For the text-containing cell, return its midpoint in [x, y] coordinate format. 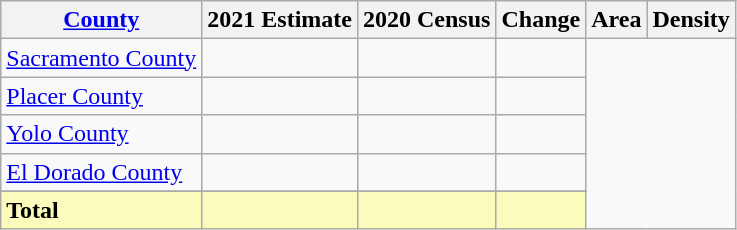
County [102, 20]
El Dorado County [102, 172]
2020 Census [426, 20]
Yolo County [102, 134]
Density [691, 20]
Change [541, 20]
Placer County [102, 96]
2021 Estimate [280, 20]
Area [616, 20]
Total [102, 210]
Sacramento County [102, 58]
